Locate the cell with the specified text and output its (x, y) center coordinate. 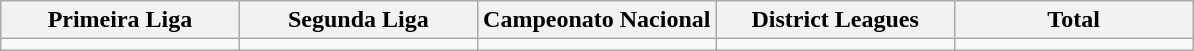
District Leagues (835, 20)
Campeonato Nacional (597, 20)
Total (1073, 20)
Primeira Liga (120, 20)
Segunda Liga (358, 20)
